Provide the (x, y) coordinate of the cell's center where the given text is located.  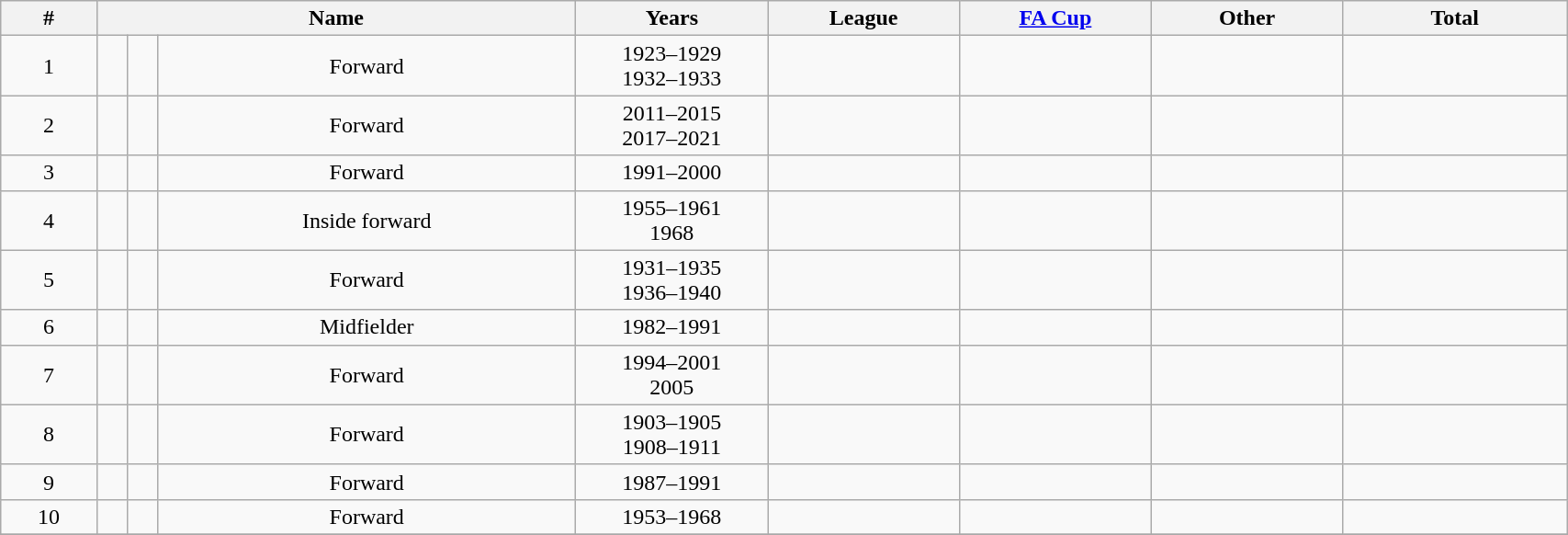
1982–1991 (672, 327)
Midfielder (366, 327)
6 (49, 327)
# (49, 18)
League (863, 18)
1931–19351936–1940 (672, 279)
Other (1247, 18)
Total (1455, 18)
2011–20152017–2021 (672, 125)
8 (49, 434)
Inside forward (366, 221)
4 (49, 221)
1 (49, 66)
FA Cup (1055, 18)
5 (49, 279)
1987–1991 (672, 482)
1953–1968 (672, 517)
1994–20012005 (672, 375)
7 (49, 375)
Name (336, 18)
9 (49, 482)
1903–19051908–1911 (672, 434)
1955–19611968 (672, 221)
1923–19291932–1933 (672, 66)
2 (49, 125)
1991–2000 (672, 173)
3 (49, 173)
10 (49, 517)
Years (672, 18)
